Return (X, Y) of the center of cell containing provided text 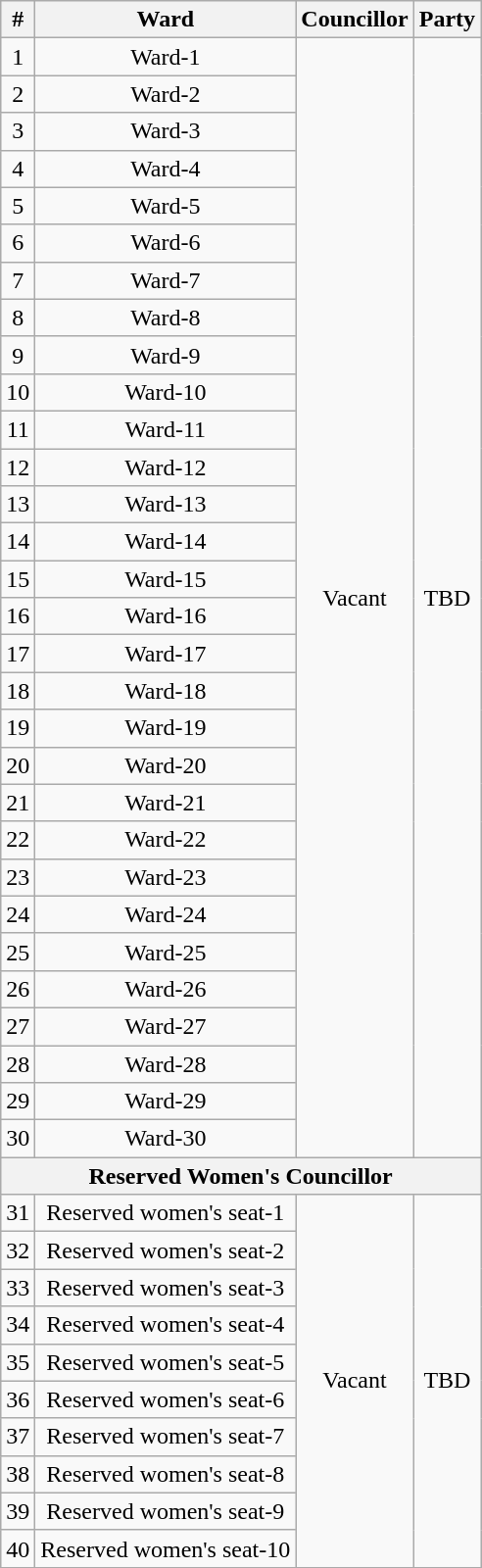
33 (18, 1288)
10 (18, 392)
16 (18, 616)
21 (18, 803)
Ward-13 (166, 505)
Reserved women's seat-9 (166, 1511)
13 (18, 505)
Ward-14 (166, 542)
22 (18, 840)
27 (18, 1026)
9 (18, 355)
23 (18, 877)
40 (18, 1548)
15 (18, 579)
Ward-15 (166, 579)
Ward-23 (166, 877)
19 (18, 728)
Ward-25 (166, 952)
Ward-3 (166, 131)
Ward (166, 20)
Ward-22 (166, 840)
Ward-27 (166, 1026)
Ward-8 (166, 318)
Ward-2 (166, 94)
30 (18, 1139)
18 (18, 691)
Reserved Women's Councillor (241, 1176)
Ward-26 (166, 989)
Reserved women's seat-8 (166, 1474)
Ward-12 (166, 467)
1 (18, 57)
Reserved women's seat-6 (166, 1399)
Ward-18 (166, 691)
Ward-11 (166, 429)
Ward-1 (166, 57)
Ward-30 (166, 1139)
Reserved women's seat-1 (166, 1213)
Reserved women's seat-5 (166, 1362)
Party (447, 20)
# (18, 20)
35 (18, 1362)
31 (18, 1213)
Reserved women's seat-7 (166, 1437)
12 (18, 467)
Ward-21 (166, 803)
24 (18, 914)
4 (18, 169)
Ward-5 (166, 206)
Ward-28 (166, 1063)
Reserved women's seat-2 (166, 1250)
5 (18, 206)
Ward-17 (166, 654)
6 (18, 243)
36 (18, 1399)
3 (18, 131)
Ward-29 (166, 1102)
20 (18, 765)
Ward-20 (166, 765)
32 (18, 1250)
17 (18, 654)
Reserved women's seat-3 (166, 1288)
14 (18, 542)
Ward-19 (166, 728)
25 (18, 952)
38 (18, 1474)
Ward-7 (166, 280)
Ward-6 (166, 243)
Ward-24 (166, 914)
Ward-10 (166, 392)
Ward-16 (166, 616)
8 (18, 318)
Ward-9 (166, 355)
34 (18, 1325)
Councillor (355, 20)
7 (18, 280)
28 (18, 1063)
26 (18, 989)
Ward-4 (166, 169)
39 (18, 1511)
29 (18, 1102)
37 (18, 1437)
Reserved women's seat-10 (166, 1548)
11 (18, 429)
2 (18, 94)
Reserved women's seat-4 (166, 1325)
